Locate the cell with the specified text and output its [x, y] center coordinate. 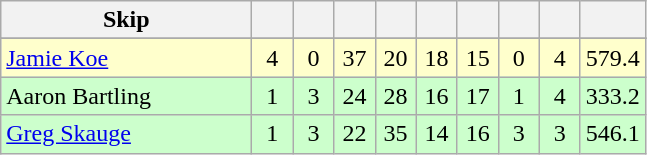
35 [396, 134]
28 [396, 96]
Skip [126, 20]
333.2 [612, 96]
579.4 [612, 58]
17 [478, 96]
Aaron Bartling [126, 96]
546.1 [612, 134]
18 [436, 58]
Greg Skauge [126, 134]
22 [354, 134]
20 [396, 58]
37 [354, 58]
14 [436, 134]
15 [478, 58]
Jamie Koe [126, 58]
24 [354, 96]
